Locate the cell with the specified text and output its [x, y] center coordinate. 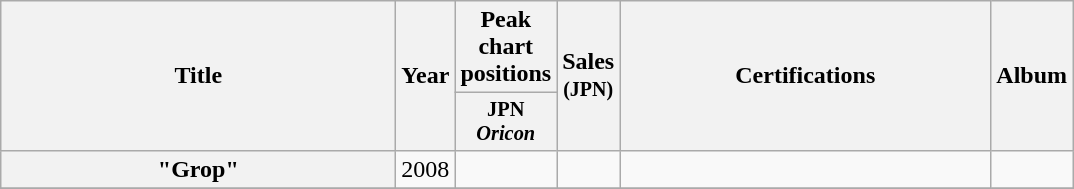
Certifications [806, 76]
JPN Oricon [506, 122]
Sales(JPN) [588, 76]
"Grop" [198, 169]
Title [198, 76]
Year [426, 76]
Peak chart positions [506, 47]
2008 [426, 169]
Album [1032, 76]
